Capture the cell that displays the provided text and extract its (X, Y) central coordinate. 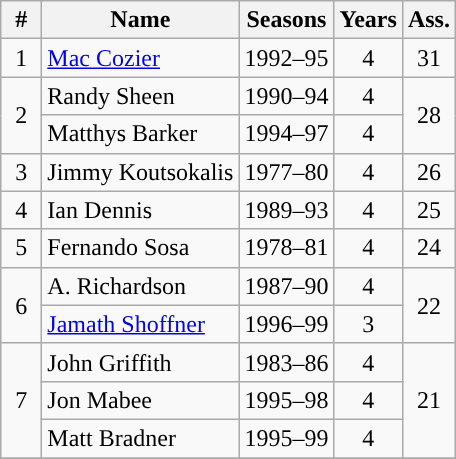
Fernando Sosa (140, 248)
Jamath Shoffner (140, 324)
1989–93 (286, 210)
A. Richardson (140, 286)
# (22, 20)
1990–94 (286, 96)
5 (22, 248)
6 (22, 305)
1978–81 (286, 248)
Mac Cozier (140, 58)
Jon Mabee (140, 400)
1995–98 (286, 400)
1992–95 (286, 58)
25 (428, 210)
31 (428, 58)
Matthys Barker (140, 134)
Matt Bradner (140, 438)
1987–90 (286, 286)
21 (428, 400)
Ian Dennis (140, 210)
22 (428, 305)
Seasons (286, 20)
Name (140, 20)
24 (428, 248)
Ass. (428, 20)
Jimmy Koutsokalis (140, 172)
1 (22, 58)
1983–86 (286, 362)
Years (368, 20)
7 (22, 400)
John Griffith (140, 362)
Randy Sheen (140, 96)
28 (428, 115)
26 (428, 172)
1996–99 (286, 324)
1994–97 (286, 134)
1977–80 (286, 172)
1995–99 (286, 438)
2 (22, 115)
